Return the (x, y) coordinate for the center point of the cell that contains the specified text.  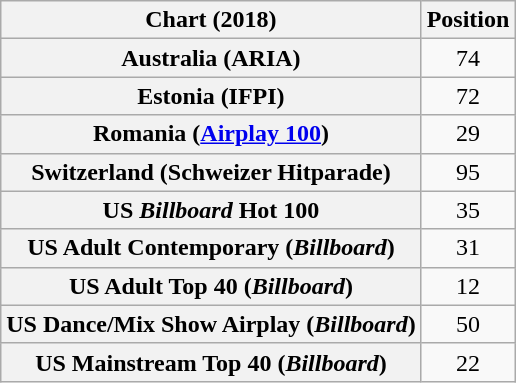
Chart (2018) (211, 20)
US Billboard Hot 100 (211, 210)
95 (468, 172)
Romania (Airplay 100) (211, 134)
74 (468, 58)
22 (468, 362)
12 (468, 286)
Position (468, 20)
72 (468, 96)
29 (468, 134)
US Adult Top 40 (Billboard) (211, 286)
Switzerland (Schweizer Hitparade) (211, 172)
35 (468, 210)
Estonia (IFPI) (211, 96)
US Dance/Mix Show Airplay (Billboard) (211, 324)
50 (468, 324)
Australia (ARIA) (211, 58)
US Mainstream Top 40 (Billboard) (211, 362)
31 (468, 248)
US Adult Contemporary (Billboard) (211, 248)
